Output the (x, y) coordinate of the center of the cell containing the given text.  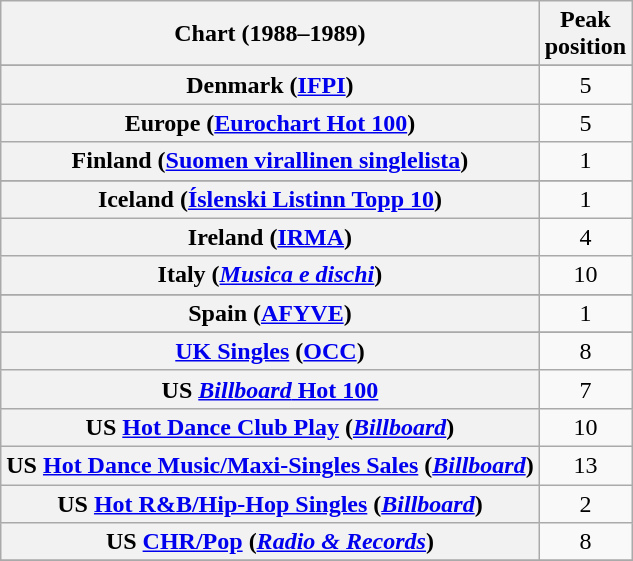
UK Singles (OCC) (270, 351)
Denmark (IFPI) (270, 85)
US Hot Dance Music/Maxi-Singles Sales (Billboard) (270, 465)
Europe (Eurochart Hot 100) (270, 123)
7 (585, 389)
Finland (Suomen virallinen singlelista) (270, 161)
Spain (AFYVE) (270, 313)
US Hot Dance Club Play (Billboard) (270, 427)
Chart (1988–1989) (270, 34)
4 (585, 237)
2 (585, 503)
Peakposition (585, 34)
Italy (Musica e dischi) (270, 275)
13 (585, 465)
Ireland (IRMA) (270, 237)
Iceland (Íslenski Listinn Topp 10) (270, 199)
US Billboard Hot 100 (270, 389)
US Hot R&B/Hip-Hop Singles (Billboard) (270, 503)
US CHR/Pop (Radio & Records) (270, 542)
